For the text-containing cell, return its midpoint in (X, Y) coordinate format. 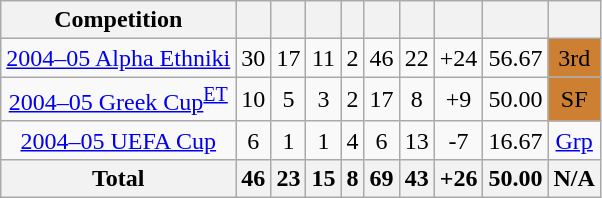
2004–05 Alpha Ethniki (118, 58)
Grp (574, 140)
16.67 (516, 140)
15 (324, 178)
23 (288, 178)
11 (324, 58)
+9 (458, 100)
-7 (458, 140)
5 (288, 100)
43 (416, 178)
SF (574, 100)
4 (352, 140)
3 (324, 100)
Competition (118, 20)
Total (118, 178)
69 (382, 178)
13 (416, 140)
+26 (458, 178)
10 (254, 100)
22 (416, 58)
30 (254, 58)
3rd (574, 58)
2004–05 Greek CupET (118, 100)
2004–05 UEFA Cup (118, 140)
+24 (458, 58)
N/A (574, 178)
56.67 (516, 58)
